Return the (X, Y) coordinate for the center point of the cell that contains the specified text.  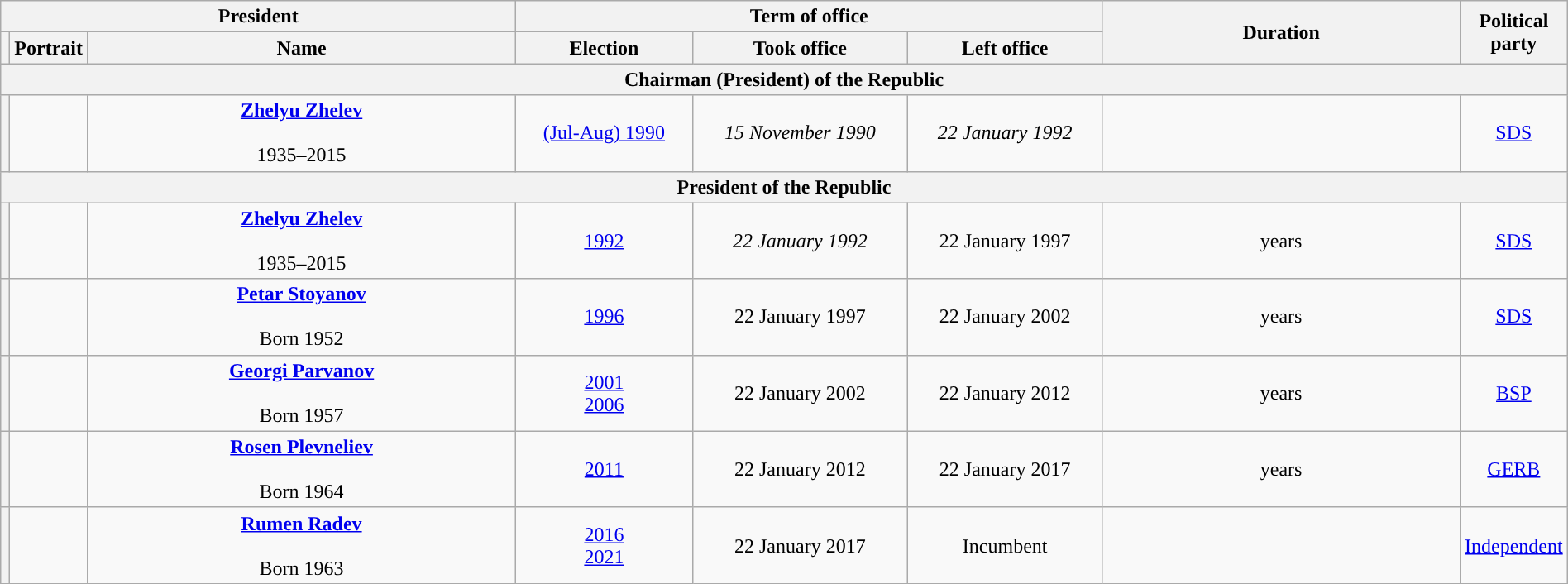
2011 (604, 469)
Incumbent (1006, 545)
Portrait (49, 48)
Political party (1514, 32)
Georgi ParvanovBorn 1957 (301, 393)
GERB (1514, 469)
Election (604, 48)
President (258, 17)
Rosen PlevnelievBorn 1964 (301, 469)
President of the Republic (784, 187)
Term of office (809, 17)
1992 (604, 241)
BSP (1514, 393)
Duration (1282, 32)
Independent (1514, 545)
(Jul-Aug) 1990 (604, 133)
Chairman (President) of the Republic (784, 79)
20162021 (604, 545)
15 November 1990 (800, 133)
Rumen RadevBorn 1963 (301, 545)
Name (301, 48)
1996 (604, 317)
20012006 (604, 393)
Petar StoyanovBorn 1952 (301, 317)
Left office (1006, 48)
Took office (800, 48)
